Detect which cell encompasses the target text, then output its [X, Y] center coordinate. 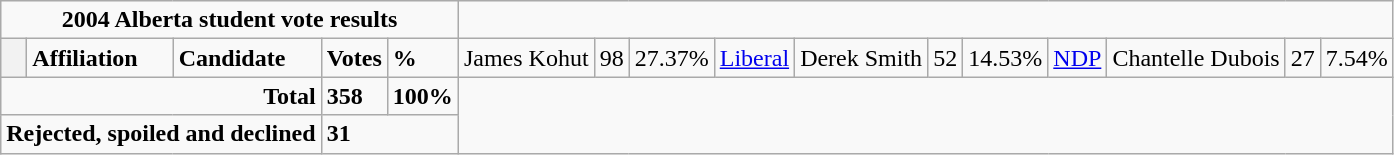
100% [422, 96]
NDP [1078, 58]
27.37% [672, 58]
Liberal [754, 58]
Votes [354, 58]
98 [612, 58]
Rejected, spoiled and declined [161, 134]
14.53% [1006, 58]
% [422, 58]
Chantelle Dubois [1196, 58]
Derek Smith [862, 58]
7.54% [1356, 58]
James Kohut [526, 58]
52 [946, 58]
Total [161, 96]
27 [1302, 58]
31 [390, 134]
Candidate [247, 58]
Affiliation [100, 58]
2004 Alberta student vote results [230, 20]
358 [354, 96]
